Locate the cell with the specified text and output its [x, y] center coordinate. 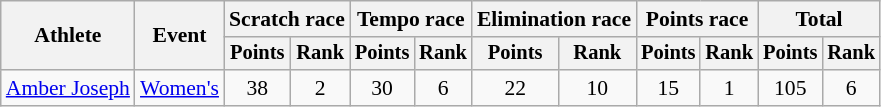
Elimination race [554, 19]
1 [729, 88]
105 [790, 88]
Women's [180, 88]
Amber Joseph [68, 88]
Points race [697, 19]
30 [382, 88]
Tempo race [411, 19]
22 [516, 88]
2 [320, 88]
10 [598, 88]
Event [180, 36]
38 [257, 88]
Total [819, 19]
15 [668, 88]
Athlete [68, 36]
Scratch race [287, 19]
